Provide the (x, y) coordinate of the cell's center where the given text is located.  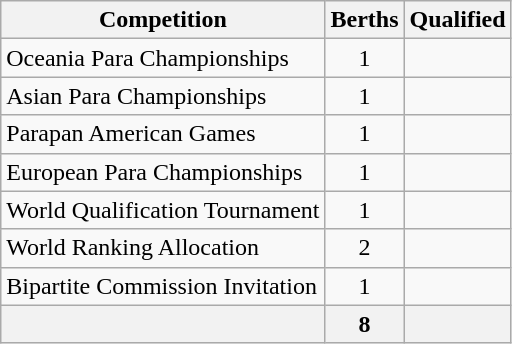
Asian Para Championships (163, 96)
2 (364, 248)
World Qualification Tournament (163, 210)
European Para Championships (163, 172)
World Ranking Allocation (163, 248)
Berths (364, 20)
Competition (163, 20)
Bipartite Commission Invitation (163, 286)
Parapan American Games (163, 134)
8 (364, 324)
Qualified (458, 20)
Oceania Para Championships (163, 58)
